Provide the [x, y] coordinate of the cell's center where the given text is located.  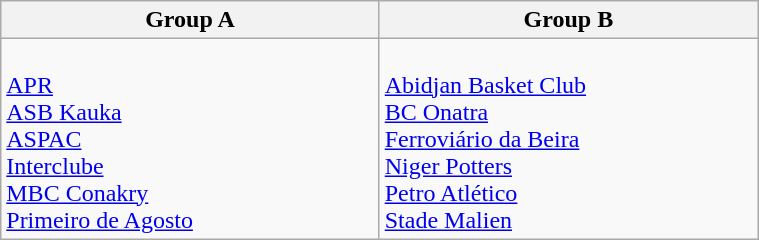
APR ASB Kauka ASPAC Interclube MBC Conakry Primeiro de Agosto [190, 139]
Group B [568, 20]
Group A [190, 20]
Abidjan Basket Club BC Onatra Ferroviário da Beira Niger Potters Petro Atlético Stade Malien [568, 139]
